Output the (X, Y) coordinate of the center of the cell containing the given text.  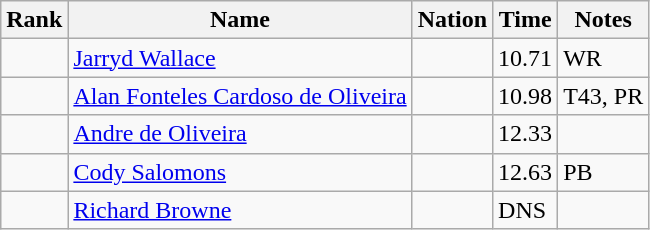
12.63 (526, 172)
12.33 (526, 134)
10.71 (526, 58)
WR (604, 58)
DNS (526, 210)
T43, PR (604, 96)
Nation (452, 20)
Alan Fonteles Cardoso de Oliveira (240, 96)
Andre de Oliveira (240, 134)
Time (526, 20)
Notes (604, 20)
10.98 (526, 96)
Cody Salomons (240, 172)
Rank (34, 20)
Richard Browne (240, 210)
PB (604, 172)
Jarryd Wallace (240, 58)
Name (240, 20)
